From the cell containing the given text, extract its center point as (x, y) coordinate. 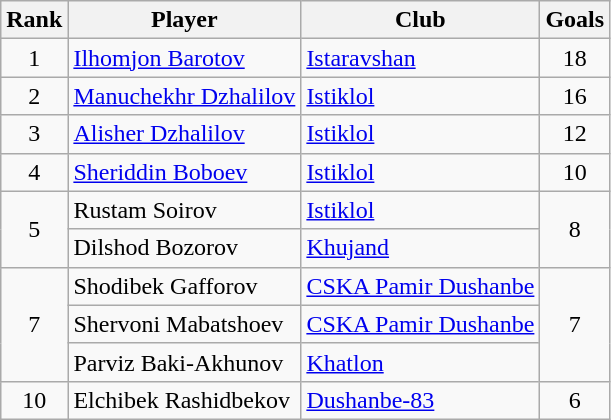
Khujand (420, 248)
8 (575, 229)
Sheriddin Boboev (184, 172)
18 (575, 58)
12 (575, 134)
Rustam Soirov (184, 210)
Shervoni Mabatshoev (184, 324)
Player (184, 20)
Parviz Baki-Akhunov (184, 362)
Elchibek Rashidbekov (184, 400)
Alisher Dzhalilov (184, 134)
4 (34, 172)
16 (575, 96)
2 (34, 96)
Rank (34, 20)
Khatlon (420, 362)
Club (420, 20)
5 (34, 229)
Dilshod Bozorov (184, 248)
Goals (575, 20)
Istaravshan (420, 58)
Dushanbe-83 (420, 400)
Manuchekhr Dzhalilov (184, 96)
Ilhomjon Barotov (184, 58)
1 (34, 58)
Shodibek Gafforov (184, 286)
3 (34, 134)
6 (575, 400)
